Return (X, Y) of the center of cell containing provided text 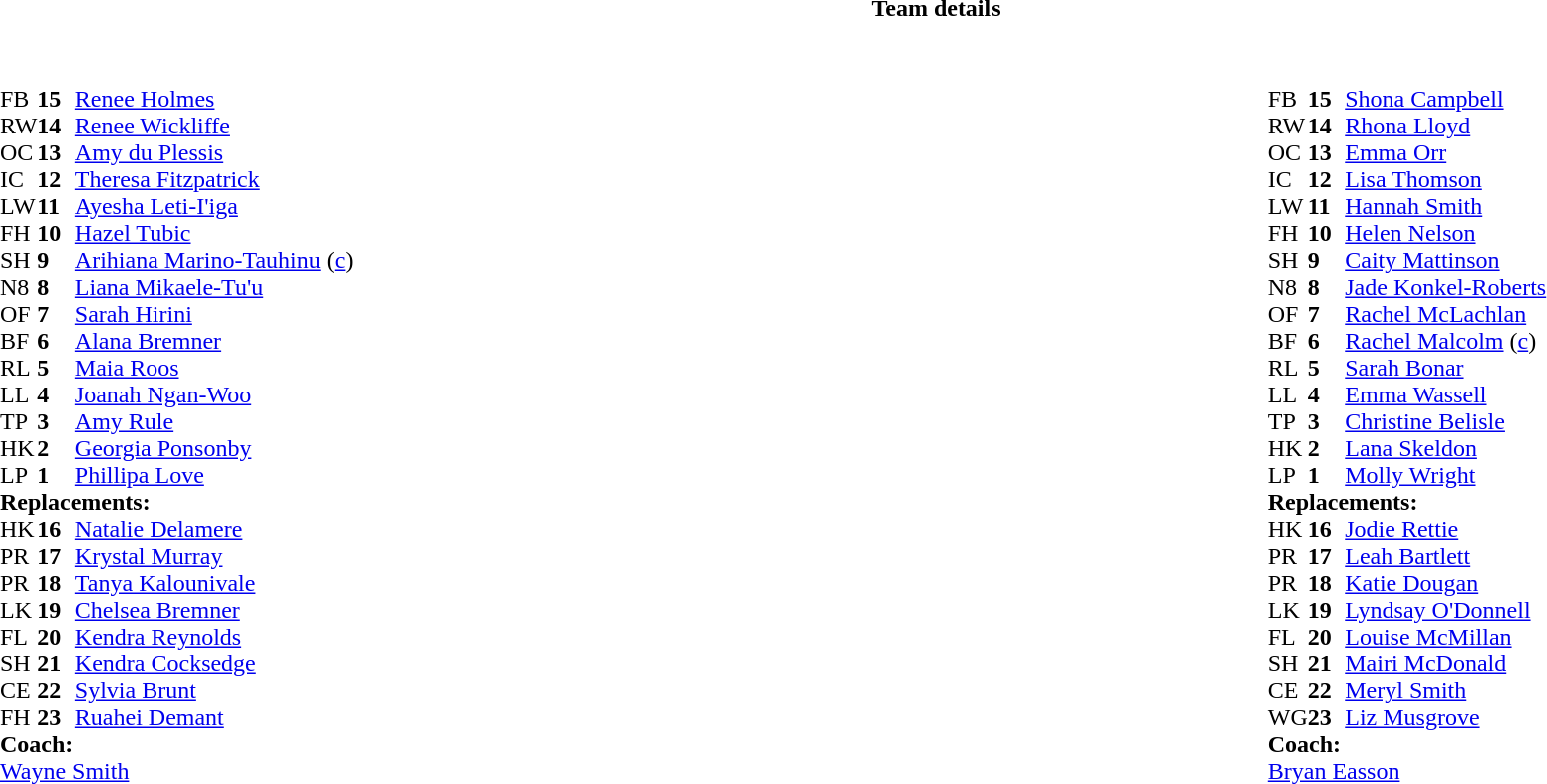
Amy du Plessis (214, 153)
Tanya Kalounivale (214, 584)
Helen Nelson (1445, 233)
Rachel McLachlan (1445, 315)
Phillipa Love (214, 476)
Louise McMillan (1445, 638)
Kendra Reynolds (214, 638)
Amy Rule (214, 422)
Caity Mattinson (1445, 261)
Renee Holmes (214, 100)
Ayesha Leti-I'iga (214, 207)
Kendra Cocksedge (214, 663)
Georgia Ponsonby (214, 448)
Molly Wright (1445, 476)
Lyndsay O'Donnell (1445, 610)
Chelsea Bremner (214, 610)
WG (1288, 717)
Katie Dougan (1445, 584)
Hazel Tubic (214, 233)
Ruahei Demant (214, 717)
Rhona Lloyd (1445, 126)
Mairi McDonald (1445, 663)
Theresa Fitzpatrick (214, 179)
Jodie Rettie (1445, 530)
Liz Musgrove (1445, 717)
Emma Wassell (1445, 394)
Alana Bremner (214, 341)
Rachel Malcolm (c) (1445, 341)
Sarah Bonar (1445, 369)
Renee Wickliffe (214, 126)
Jade Konkel-Roberts (1445, 287)
Shona Campbell (1445, 100)
Leah Bartlett (1445, 556)
Maia Roos (214, 369)
Sylvia Brunt (214, 691)
Emma Orr (1445, 153)
Natalie Delamere (214, 530)
Hannah Smith (1445, 207)
Liana Mikaele-Tu'u (214, 287)
Meryl Smith (1445, 691)
Joanah Ngan-Woo (214, 394)
Arihiana Marino-Tauhinu (c) (214, 261)
Christine Belisle (1445, 422)
Krystal Murray (214, 556)
Sarah Hirini (214, 315)
Lana Skeldon (1445, 448)
Lisa Thomson (1445, 179)
